Return the (x, y) coordinate for the center point of the cell that contains the specified text.  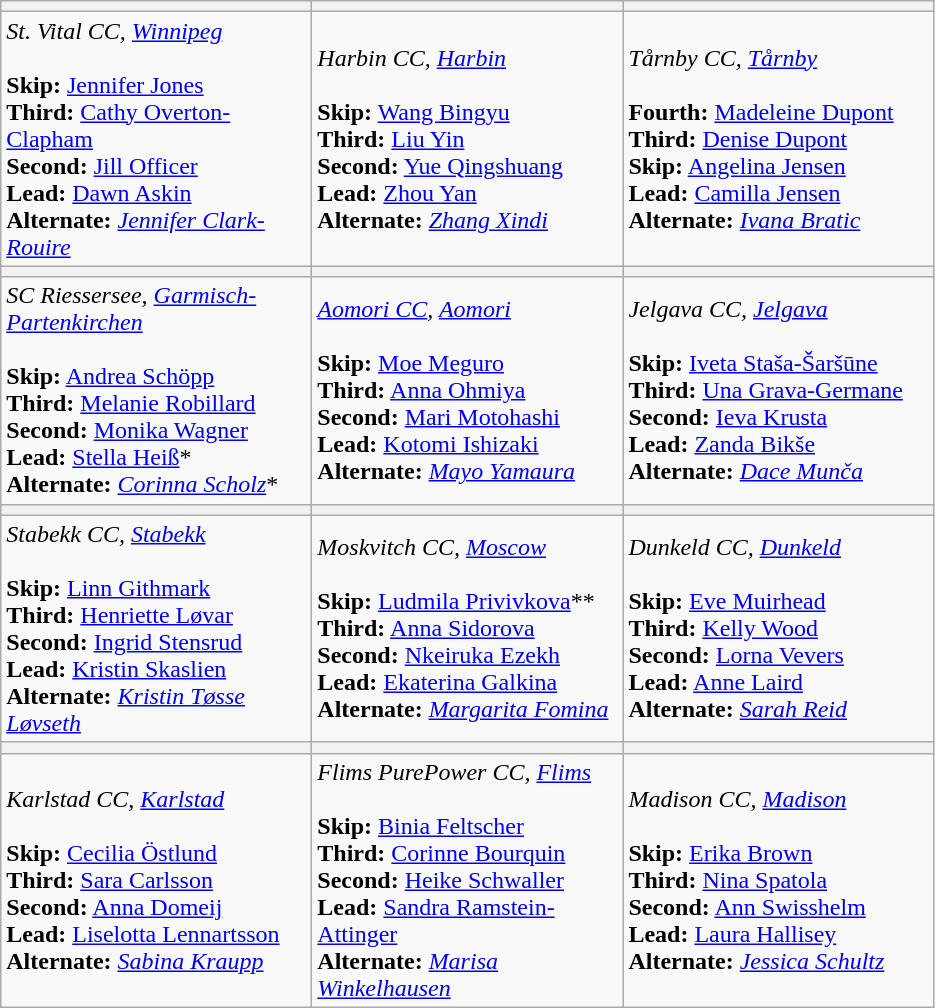
Stabekk CC, Stabekk Skip: Linn Githmark Third: Henriette Løvar Second: Ingrid Stensrud Lead: Kristin Skaslien Alternate: Kristin Tøsse Løvseth (156, 628)
Madison CC, Madison Skip: Erika Brown Third: Nina Spatola Second: Ann Swisshelm Lead: Laura Hallisey Alternate: Jessica Schultz (778, 880)
Jelgava CC, Jelgava Skip: Iveta Staša-Šaršūne Third: Una Grava-Germane Second: Ieva Krusta Lead: Zanda Bikše Alternate: Dace Munča (778, 390)
Karlstad CC, Karlstad Skip: Cecilia Östlund Third: Sara Carlsson Second: Anna Domeij Lead: Liselotta Lennartsson Alternate: Sabina Kraupp (156, 880)
Harbin CC, Harbin Skip: Wang Bingyu Third: Liu Yin Second: Yue Qingshuang Lead: Zhou Yan Alternate: Zhang Xindi (468, 139)
St. Vital CC, Winnipeg Skip: Jennifer Jones Third: Cathy Overton-Clapham Second: Jill Officer Lead: Dawn Askin Alternate: Jennifer Clark-Rouire (156, 139)
Aomori CC, Aomori Skip: Moe Meguro Third: Anna Ohmiya Second: Mari Motohashi Lead: Kotomi Ishizaki Alternate: Mayo Yamaura (468, 390)
Moskvitch CC, Moscow Skip: Ludmila Privivkova** Third: Anna Sidorova Second: Nkeiruka Ezekh Lead: Ekaterina Galkina Alternate: Margarita Fomina (468, 628)
Tårnby CC, Tårnby Fourth: Madeleine Dupont Third: Denise Dupont Skip: Angelina Jensen Lead: Camilla Jensen Alternate: Ivana Bratic (778, 139)
Dunkeld CC, Dunkeld Skip: Eve Muirhead Third: Kelly Wood Second: Lorna Vevers Lead: Anne Laird Alternate: Sarah Reid (778, 628)
